For the text-containing cell, return its midpoint in [X, Y] coordinate format. 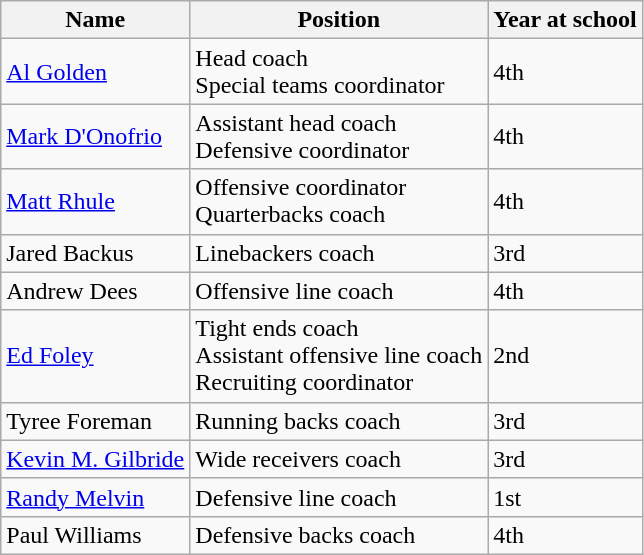
Mark D'Onofrio [96, 136]
Paul Williams [96, 535]
Randy Melvin [96, 497]
Tight ends coachAssistant offensive line coachRecruiting coordinator [339, 356]
Running backs coach [339, 421]
Matt Rhule [96, 202]
2nd [566, 356]
1st [566, 497]
Andrew Dees [96, 291]
Al Golden [96, 72]
Name [96, 20]
Head coachSpecial teams coordinator [339, 72]
Position [339, 20]
Jared Backus [96, 253]
Ed Foley [96, 356]
Defensive line coach [339, 497]
Kevin M. Gilbride [96, 459]
Offensive coordinatorQuarterbacks coach [339, 202]
Offensive line coach [339, 291]
Wide receivers coach [339, 459]
Assistant head coachDefensive coordinator [339, 136]
Defensive backs coach [339, 535]
Linebackers coach [339, 253]
Tyree Foreman [96, 421]
Year at school [566, 20]
